Identify which cell holds the provided text, then report its (x, y) central coordinate. 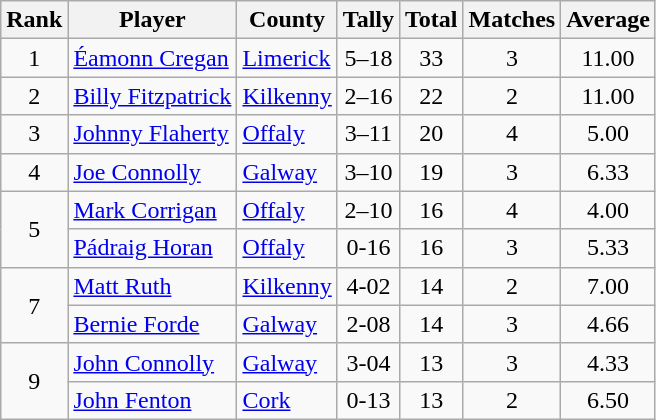
0-16 (368, 248)
2–16 (368, 96)
2-08 (368, 324)
33 (431, 58)
Éamonn Cregan (152, 58)
0-13 (368, 400)
Cork (287, 400)
2–10 (368, 210)
6.33 (608, 172)
Rank (34, 20)
7.00 (608, 286)
5.00 (608, 134)
Mark Corrigan (152, 210)
3–10 (368, 172)
4.66 (608, 324)
Matt Ruth (152, 286)
Billy Fitzpatrick (152, 96)
3–11 (368, 134)
4.00 (608, 210)
Limerick (287, 58)
6.50 (608, 400)
22 (431, 96)
John Connolly (152, 362)
Pádraig Horan (152, 248)
Johnny Flaherty (152, 134)
4.33 (608, 362)
Total (431, 20)
5–18 (368, 58)
5.33 (608, 248)
7 (34, 305)
Average (608, 20)
5 (34, 229)
Player (152, 20)
Bernie Forde (152, 324)
John Fenton (152, 400)
Tally (368, 20)
Matches (512, 20)
Joe Connolly (152, 172)
3-04 (368, 362)
9 (34, 381)
19 (431, 172)
1 (34, 58)
20 (431, 134)
County (287, 20)
4-02 (368, 286)
